Detect which cell encompasses the target text, then output its [x, y] center coordinate. 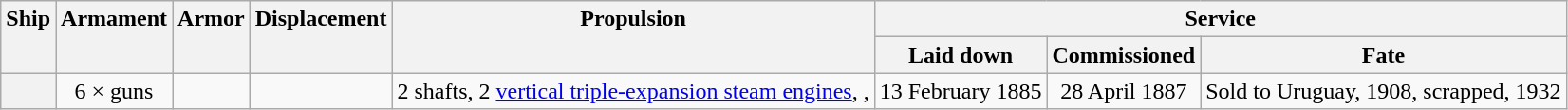
Fate [1384, 55]
28 April 1887 [1124, 91]
Propulsion [633, 37]
2 shafts, 2 vertical triple-expansion steam engines, , [633, 91]
Armor [212, 37]
Service [1221, 19]
Laid down [961, 55]
13 February 1885 [961, 91]
6 × guns [114, 91]
Commissioned [1124, 55]
Armament [114, 37]
Sold to Uruguay, 1908, scrapped, 1932 [1384, 91]
Ship [28, 37]
Displacement [321, 37]
